For the text-containing cell, return its midpoint in (x, y) coordinate format. 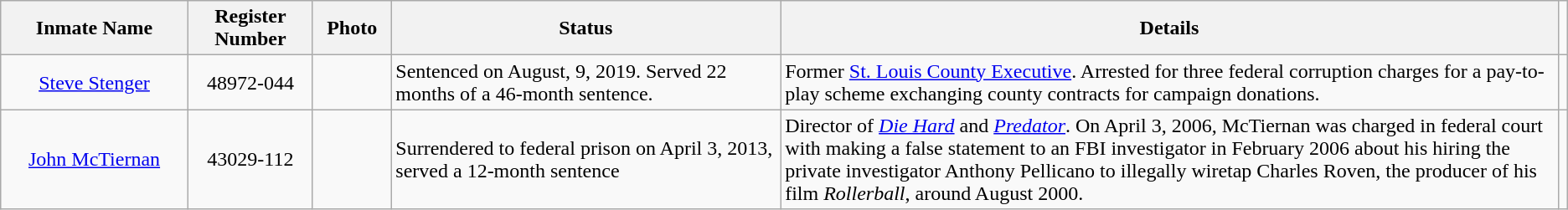
Status (586, 28)
Surrendered to federal prison on April 3, 2013, served a 12-month sentence (586, 159)
Register Number (250, 28)
Steve Stenger (95, 82)
Details (1169, 28)
Sentenced on August, 9, 2019. Served 22 months of a 46-month sentence. (586, 82)
Inmate Name (95, 28)
48972-044 (250, 82)
Photo (352, 28)
John McTiernan (95, 159)
43029-112 (250, 159)
